Return (x, y) of the center of cell containing provided text 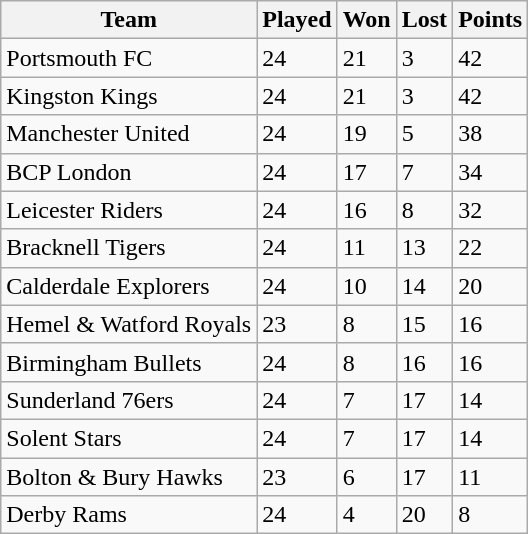
Bolton & Bury Hawks (129, 477)
22 (490, 248)
34 (490, 172)
BCP London (129, 172)
Solent Stars (129, 438)
Sunderland 76ers (129, 400)
5 (424, 134)
Played (297, 20)
Bracknell Tigers (129, 248)
10 (366, 286)
19 (366, 134)
4 (366, 515)
Points (490, 20)
Hemel & Watford Royals (129, 324)
Team (129, 20)
Portsmouth FC (129, 58)
15 (424, 324)
Lost (424, 20)
38 (490, 134)
Won (366, 20)
Kingston Kings (129, 96)
13 (424, 248)
Calderdale Explorers (129, 286)
Manchester United (129, 134)
32 (490, 210)
Leicester Riders (129, 210)
Birmingham Bullets (129, 362)
6 (366, 477)
Derby Rams (129, 515)
